Search for the cell housing the specified text and yield its [x, y] center coordinate. 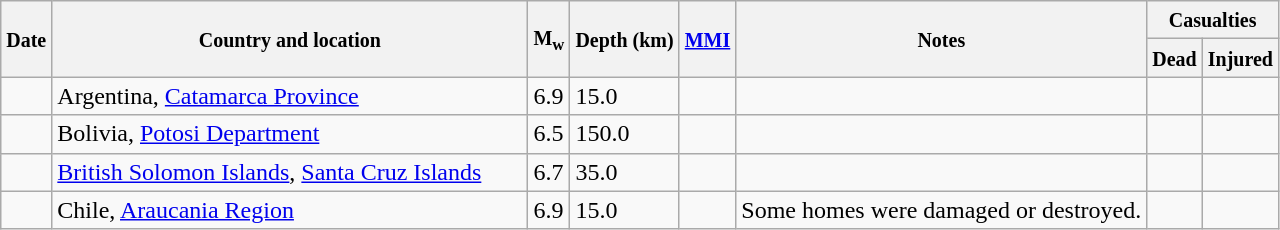
Bolivia, Potosi Department [290, 134]
Injured [1240, 58]
British Solomon Islands, Santa Cruz Islands [290, 172]
Country and location [290, 39]
Casualties [1213, 20]
MMI [708, 39]
Some homes were damaged or destroyed. [942, 210]
Date [26, 39]
Argentina, Catamarca Province [290, 96]
6.7 [549, 172]
150.0 [624, 134]
35.0 [624, 172]
6.5 [549, 134]
Mw [549, 39]
Chile, Araucania Region [290, 210]
Depth (km) [624, 39]
Dead [1175, 58]
Notes [942, 39]
